Locate the cell with the specified text and output its (x, y) center coordinate. 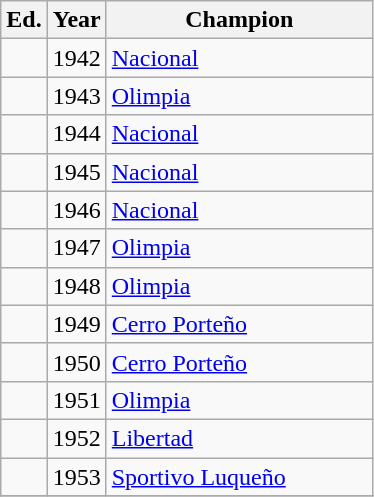
Champion (239, 20)
Year (76, 20)
1950 (76, 362)
1952 (76, 438)
1948 (76, 286)
Sportivo Luqueño (239, 477)
1947 (76, 248)
1942 (76, 58)
1946 (76, 210)
Ed. (24, 20)
1944 (76, 134)
1945 (76, 172)
Libertad (239, 438)
1949 (76, 324)
1953 (76, 477)
1943 (76, 96)
1951 (76, 400)
